Return the [X, Y] coordinate for the center point of the cell that contains the specified text.  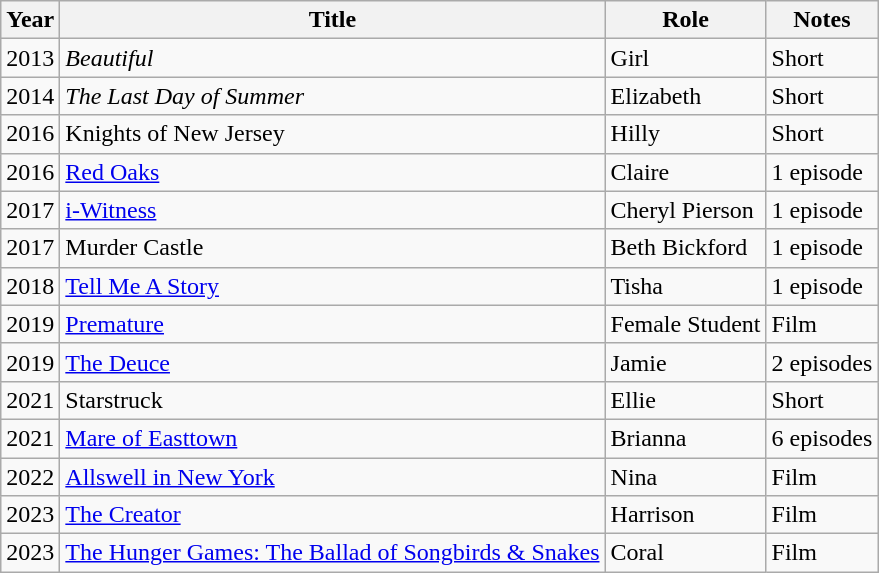
i-Witness [332, 210]
The Deuce [332, 362]
Cheryl Pierson [686, 210]
The Last Day of Summer [332, 96]
Year [30, 20]
Mare of Easttown [332, 438]
Title [332, 20]
Hilly [686, 134]
Claire [686, 172]
Harrison [686, 515]
Female Student [686, 324]
The Creator [332, 515]
Jamie [686, 362]
Tisha [686, 286]
6 episodes [822, 438]
Girl [686, 58]
Murder Castle [332, 248]
Nina [686, 477]
Elizabeth [686, 96]
Allswell in New York [332, 477]
Premature [332, 324]
Coral [686, 553]
Starstruck [332, 400]
Brianna [686, 438]
Beautiful [332, 58]
2022 [30, 477]
Notes [822, 20]
Red Oaks [332, 172]
2 episodes [822, 362]
Tell Me A Story [332, 286]
Ellie [686, 400]
Beth Bickford [686, 248]
Knights of New Jersey [332, 134]
The Hunger Games: The Ballad of Songbirds & Snakes [332, 553]
Role [686, 20]
2014 [30, 96]
2018 [30, 286]
2013 [30, 58]
